Identify which cell holds the provided text, then report its (X, Y) central coordinate. 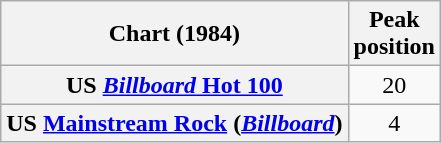
4 (394, 123)
Peakposition (394, 34)
20 (394, 85)
US Mainstream Rock (Billboard) (174, 123)
Chart (1984) (174, 34)
US Billboard Hot 100 (174, 85)
